Determine the (x, y) coordinate at the center of the cell enclosing the given text.  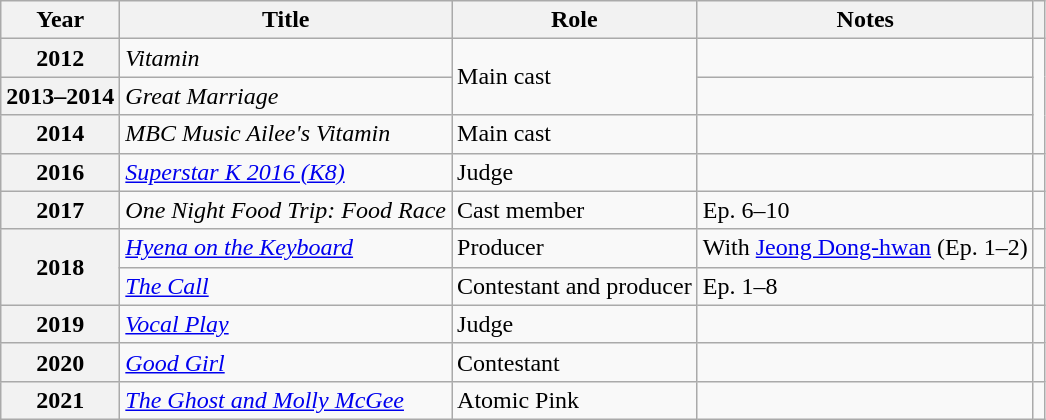
With Jeong Dong-hwan (Ep. 1–2) (865, 248)
2021 (60, 400)
2014 (60, 134)
Ep. 1–8 (865, 286)
Contestant and producer (575, 286)
MBC Music Ailee's Vitamin (286, 134)
Vitamin (286, 58)
Ep. 6–10 (865, 210)
Contestant (575, 362)
2018 (60, 267)
Superstar K 2016 (K8) (286, 172)
2020 (60, 362)
The Call (286, 286)
2019 (60, 324)
Title (286, 20)
Great Marriage (286, 96)
Notes (865, 20)
2017 (60, 210)
Producer (575, 248)
Cast member (575, 210)
Good Girl (286, 362)
2016 (60, 172)
2012 (60, 58)
Vocal Play (286, 324)
One Night Food Trip: Food Race (286, 210)
Role (575, 20)
Year (60, 20)
2013–2014 (60, 96)
Hyena on the Keyboard (286, 248)
Atomic Pink (575, 400)
The Ghost and Molly McGee (286, 400)
